Return [x, y] of the center of cell containing provided text 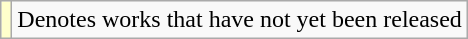
Denotes works that have not yet been released [240, 20]
